Search for the cell housing the specified text and yield its [x, y] center coordinate. 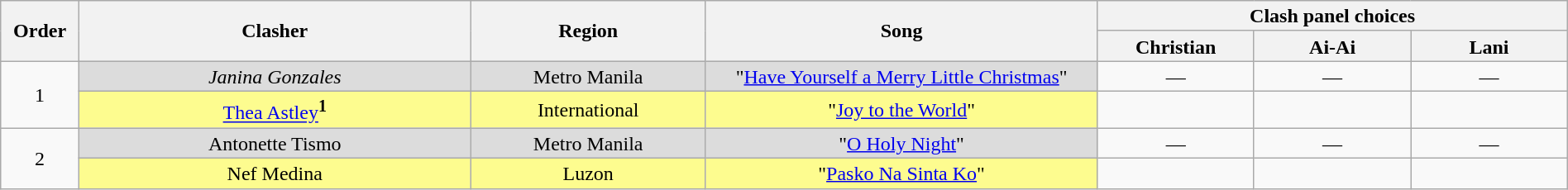
"Pasko Na Sinta Ko" [901, 173]
Clasher [275, 31]
2 [40, 159]
Song [901, 31]
Region [588, 31]
1 [40, 94]
Luzon [588, 173]
Thea Astley1 [275, 109]
Antonette Tismo [275, 144]
International [588, 109]
"O Holy Night" [901, 144]
"Have Yourself a Merry Little Christmas" [901, 76]
Nef Medina [275, 173]
Order [40, 31]
"Joy to the World" [901, 109]
Janina Gonzales [275, 76]
Clash panel choices [1332, 17]
Ai-Ai [1331, 46]
Lani [1489, 46]
Christian [1176, 46]
